Detect which cell encompasses the target text, then output its [X, Y] center coordinate. 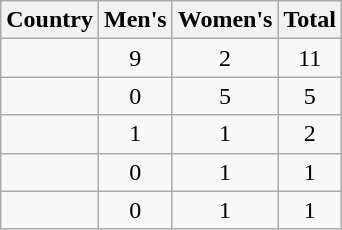
Country [50, 20]
Women's [225, 20]
Total [310, 20]
Men's [135, 20]
9 [135, 58]
11 [310, 58]
